Provide the (x, y) coordinate of the cell's center where the given text is located.  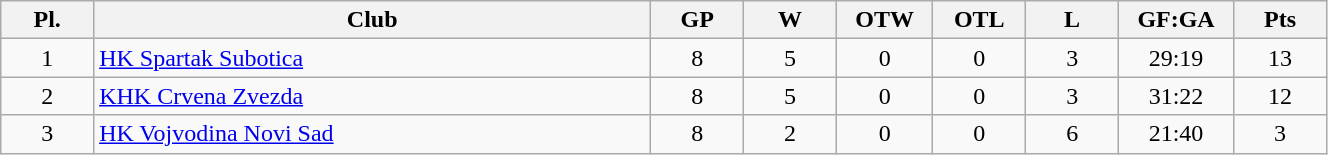
OTW (885, 20)
Pts (1280, 20)
GF:GA (1176, 20)
L (1072, 20)
1 (48, 58)
29:19 (1176, 58)
GP (698, 20)
Pl. (48, 20)
Club (372, 20)
12 (1280, 96)
HK Spartak Subotica (372, 58)
KHK Crvena Zvezda (372, 96)
21:40 (1176, 134)
HK Vojvodina Novi Sad (372, 134)
OTL (980, 20)
13 (1280, 58)
6 (1072, 134)
W (790, 20)
31:22 (1176, 96)
